Locate the cell with the specified text and output its (X, Y) center coordinate. 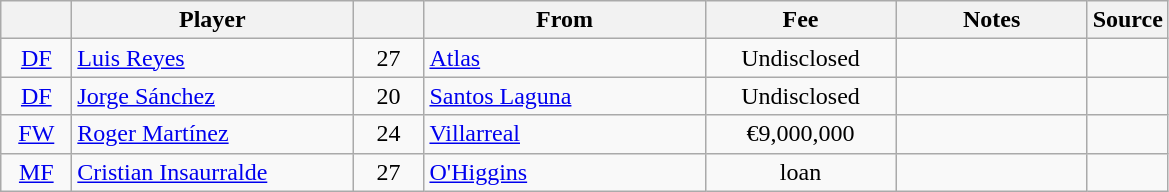
FW (36, 134)
Atlas (564, 58)
MF (36, 172)
Source (1128, 20)
Jorge Sánchez (212, 96)
O'Higgins (564, 172)
24 (388, 134)
Player (212, 20)
Roger Martínez (212, 134)
Fee (800, 20)
20 (388, 96)
Luis Reyes (212, 58)
Villarreal (564, 134)
Cristian Insaurralde (212, 172)
Santos Laguna (564, 96)
From (564, 20)
Notes (992, 20)
€9,000,000 (800, 134)
loan (800, 172)
